Locate the cell with the specified text and output its [x, y] center coordinate. 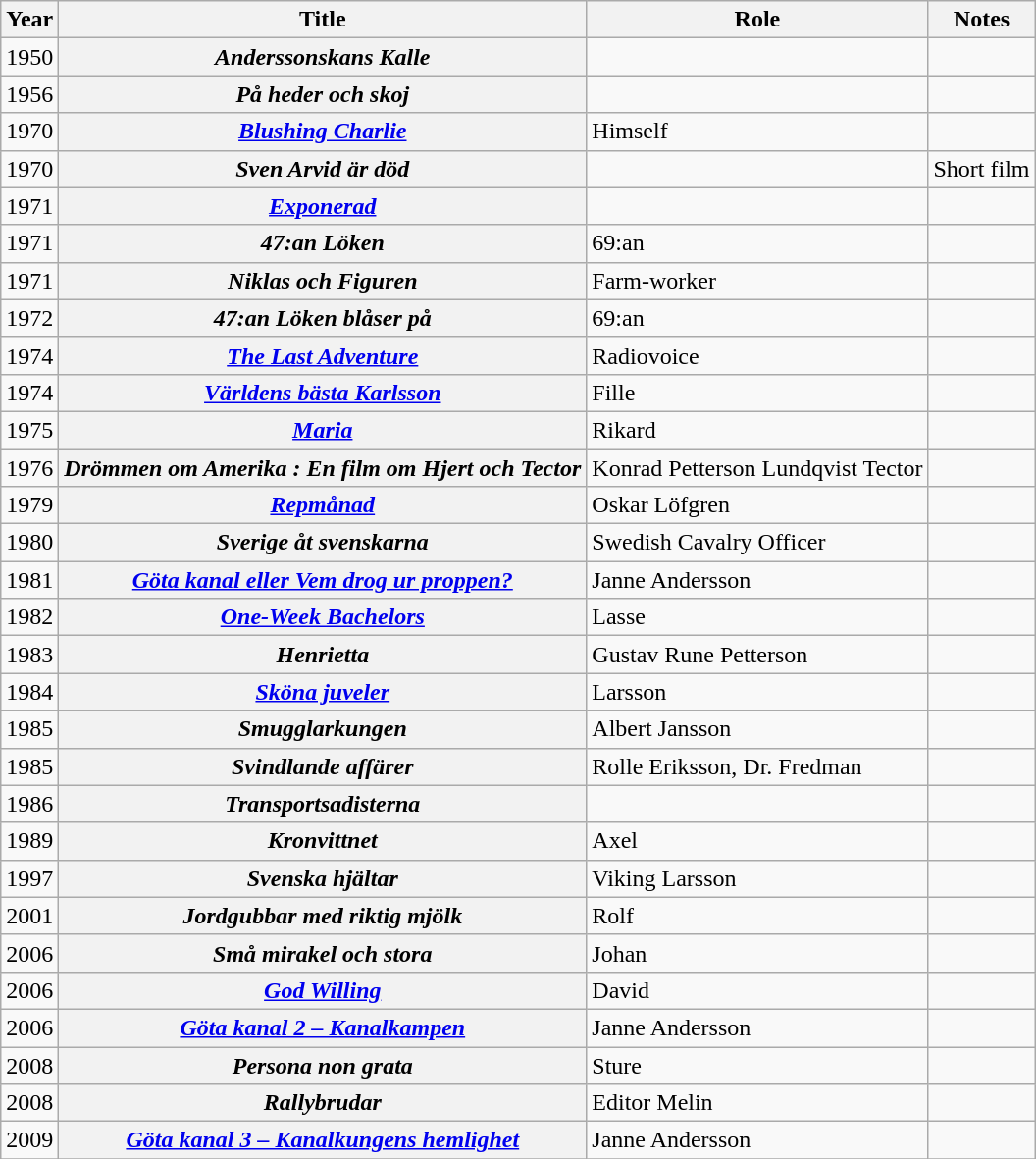
The Last Adventure [323, 355]
1950 [29, 57]
Radiovoice [757, 355]
1981 [29, 580]
Göta kanal eller Vem drog ur proppen? [323, 580]
Svindlande affärer [323, 766]
Göta kanal 2 – Kanalkampen [323, 1027]
Maria [323, 430]
Konrad Petterson Lundqvist Tector [757, 468]
Rikard [757, 430]
Rolle Eriksson, Dr. Fredman [757, 766]
Larsson [757, 692]
1975 [29, 430]
God Willing [323, 990]
På heder och skoj [323, 94]
Sven Arvid är död [323, 169]
Exponerad [323, 206]
Små mirakel och stora [323, 953]
Lasse [757, 617]
Niklas och Figuren [323, 281]
Drömmen om Amerika : En film om Hjert och Tector [323, 468]
1980 [29, 543]
Title [323, 20]
1989 [29, 841]
Axel [757, 841]
Persona non grata [323, 1065]
Farm-worker [757, 281]
1976 [29, 468]
1983 [29, 655]
2001 [29, 916]
Rolf [757, 916]
Oskar Löfgren [757, 505]
Repmånad [323, 505]
Short film [981, 169]
Gustav Rune Petterson [757, 655]
47:an Löken [323, 243]
Sköna juveler [323, 692]
Rallybrudar [323, 1103]
Himself [757, 132]
1972 [29, 318]
Swedish Cavalry Officer [757, 543]
Viking Larsson [757, 878]
2009 [29, 1140]
Johan [757, 953]
Blushing Charlie [323, 132]
Year [29, 20]
1986 [29, 804]
47:an Löken blåser på [323, 318]
Sture [757, 1065]
1997 [29, 878]
Anderssonskans Kalle [323, 57]
1956 [29, 94]
Världens bästa Karlsson [323, 393]
1984 [29, 692]
Fille [757, 393]
Henrietta [323, 655]
Göta kanal 3 – Kanalkungens hemlighet [323, 1140]
1979 [29, 505]
One-Week Bachelors [323, 617]
Smugglarkungen [323, 729]
Role [757, 20]
1982 [29, 617]
Editor Melin [757, 1103]
Notes [981, 20]
Albert Jansson [757, 729]
Jordgubbar med riktig mjölk [323, 916]
Sverige åt svenskarna [323, 543]
Kronvittnet [323, 841]
Svenska hjältar [323, 878]
Transportsadisterna [323, 804]
David [757, 990]
